Pinpoint the cell where the given text exists, returning its [X, Y] midpoint coordinate. 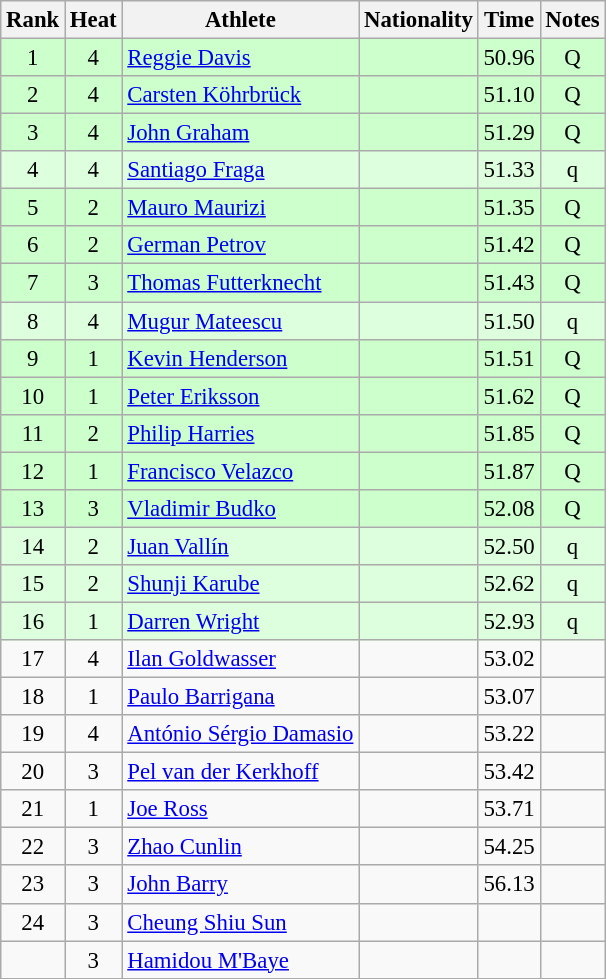
23 [33, 885]
52.93 [509, 621]
Thomas Futterknecht [240, 283]
19 [33, 734]
17 [33, 659]
Nationality [418, 20]
51.43 [509, 283]
51.51 [509, 358]
7 [33, 283]
Peter Eriksson [240, 396]
20 [33, 772]
Heat [94, 20]
Carsten Köhrbrück [240, 95]
53.07 [509, 697]
50.96 [509, 58]
Joe Ross [240, 809]
German Petrov [240, 245]
53.42 [509, 772]
51.62 [509, 396]
Shunji Karube [240, 584]
53.22 [509, 734]
Pel van der Kerkhoff [240, 772]
52.62 [509, 584]
18 [33, 697]
Notes [572, 20]
21 [33, 809]
John Barry [240, 885]
Reggie Davis [240, 58]
9 [33, 358]
Mugur Mateescu [240, 321]
Rank [33, 20]
13 [33, 509]
54.25 [509, 847]
15 [33, 584]
6 [33, 245]
53.02 [509, 659]
António Sérgio Damasio [240, 734]
Athlete [240, 20]
51.29 [509, 133]
Mauro Maurizi [240, 208]
Santiago Fraga [240, 170]
5 [33, 208]
52.08 [509, 509]
51.10 [509, 95]
Paulo Barrigana [240, 697]
56.13 [509, 885]
51.50 [509, 321]
51.85 [509, 433]
14 [33, 546]
Vladimir Budko [240, 509]
51.35 [509, 208]
11 [33, 433]
22 [33, 847]
24 [33, 922]
Zhao Cunlin [240, 847]
Juan Vallín [240, 546]
51.42 [509, 245]
Darren Wright [240, 621]
52.50 [509, 546]
Kevin Henderson [240, 358]
51.33 [509, 170]
53.71 [509, 809]
8 [33, 321]
Philip Harries [240, 433]
Ilan Goldwasser [240, 659]
16 [33, 621]
Francisco Velazco [240, 471]
John Graham [240, 133]
51.87 [509, 471]
Hamidou M'Baye [240, 960]
Time [509, 20]
12 [33, 471]
10 [33, 396]
Cheung Shiu Sun [240, 922]
